For the text-containing cell, return its midpoint in (X, Y) coordinate format. 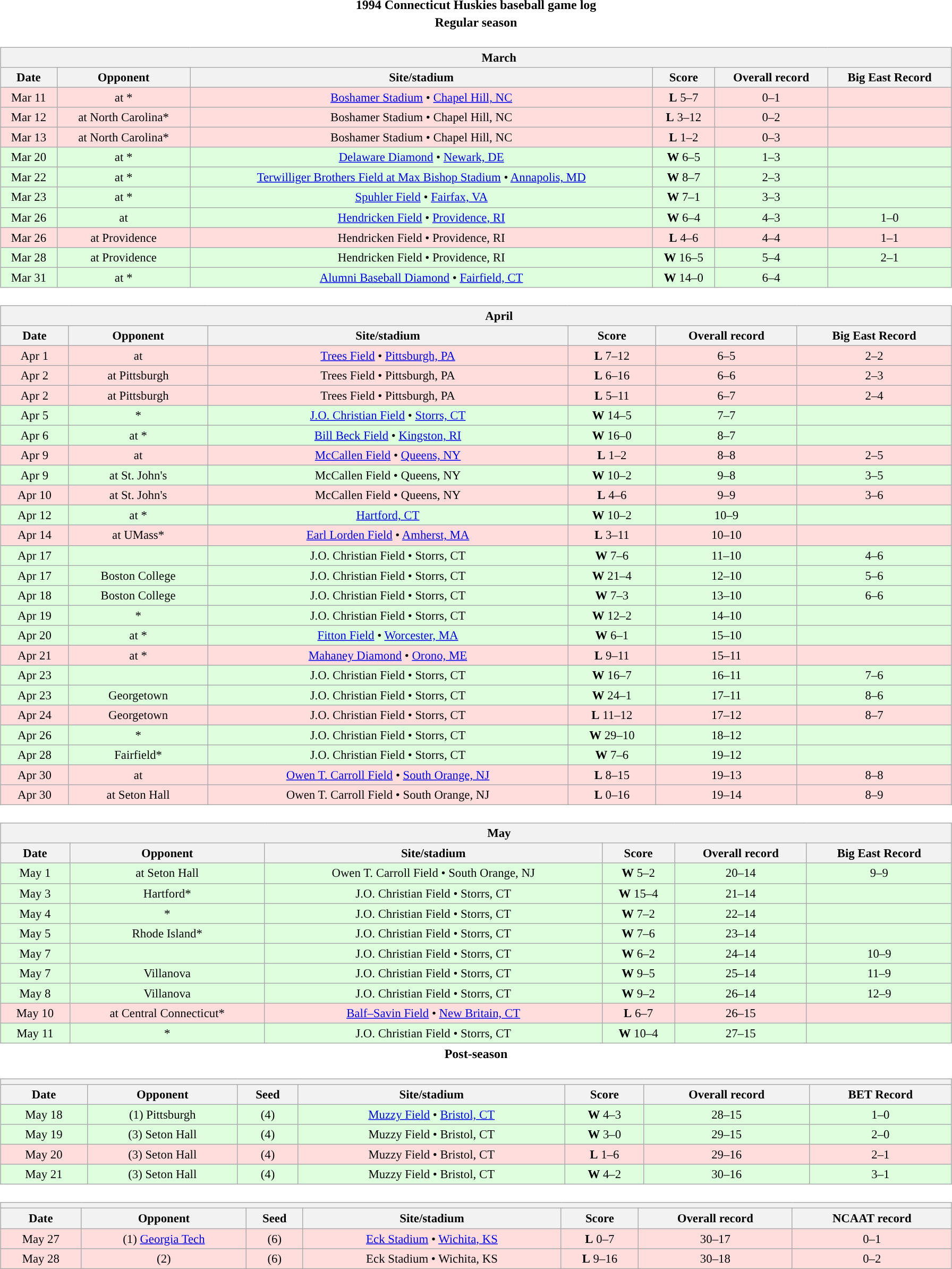
W 12–2 (612, 615)
Mar 11 (29, 97)
Spuhler Field • Fairfax, VA (421, 197)
21–14 (741, 893)
Apr 19 (35, 615)
8–9 (874, 795)
W 10–4 (639, 1033)
Apr 24 (35, 715)
2–2 (874, 356)
Apr 14 (35, 535)
30–17 (715, 1239)
26–15 (741, 1013)
(1) Pittsburgh (163, 1114)
4–6 (874, 555)
30–18 (715, 1258)
L 1–6 (605, 1155)
12–10 (727, 576)
May 28 (41, 1258)
24–14 (741, 953)
May 19 (44, 1135)
8–6 (874, 695)
1–1 (889, 238)
Alumni Baseball Diamond • Fairfield, CT (421, 277)
28–15 (727, 1114)
25–14 (741, 973)
9–8 (727, 476)
L 3–11 (612, 535)
L 6–16 (612, 376)
20–14 (741, 873)
W 9–2 (639, 993)
30–16 (727, 1174)
Mar 23 (29, 197)
Delaware Diamond • Newark, DE (421, 157)
L 6–7 (639, 1013)
7–7 (727, 416)
29–15 (727, 1135)
May 20 (44, 1155)
W 5–2 (639, 873)
Rhode Island* (167, 933)
Apr 6 (35, 435)
3–5 (874, 476)
W 6–2 (639, 953)
Bill Beck Field • Kingston, RI (388, 435)
11–9 (879, 973)
11–10 (727, 555)
6–4 (771, 277)
12–9 (879, 993)
6–7 (727, 395)
L 11–12 (612, 715)
W 21–4 (612, 576)
13–10 (727, 595)
W 8–7 (683, 177)
W 15–4 (639, 893)
Apr 12 (35, 515)
Mahaney Diamond • Orono, ME (388, 655)
L 3–12 (683, 117)
W 3–0 (605, 1135)
L 0–7 (599, 1239)
15–10 (727, 635)
1–3 (771, 157)
May 11 (35, 1033)
17–12 (727, 715)
5–6 (874, 576)
May 4 (35, 913)
W 16–7 (612, 675)
L 5–7 (683, 97)
Apr 20 (35, 635)
17–11 (727, 695)
27–15 (741, 1033)
Apr 1 (35, 356)
L 8–15 (612, 775)
(1) Georgia Tech (164, 1239)
Fairfield* (138, 755)
L 9–11 (612, 655)
0–3 (771, 138)
Hartford, CT (388, 515)
W 16–0 (612, 435)
Mar 12 (29, 117)
April (476, 316)
Apr 18 (35, 595)
W 29–10 (612, 735)
BET Record (880, 1095)
W 14–5 (612, 416)
16–11 (727, 675)
W 4–3 (605, 1114)
Apr 21 (35, 655)
W 6–5 (683, 157)
W 7–2 (639, 913)
W 7–1 (683, 197)
March (476, 57)
6–5 (727, 356)
W 16–5 (683, 257)
W 24–1 (612, 695)
W 9–5 (639, 973)
May (476, 833)
19–14 (727, 795)
(2) (164, 1258)
May 10 (35, 1013)
at Central Connecticut* (167, 1013)
W 6–4 (683, 217)
Mar 28 (29, 257)
Mar 20 (29, 157)
May 5 (35, 933)
Apr 28 (35, 755)
May 21 (44, 1174)
Mar 13 (29, 138)
Mar 31 (29, 277)
May 27 (41, 1239)
May 18 (44, 1114)
Hartford* (167, 893)
Fitton Field • Worcester, MA (388, 635)
2–5 (874, 455)
May 1 (35, 873)
Terwilliger Brothers Field at Max Bishop Stadium • Annapolis, MD (421, 177)
L 9–16 (599, 1258)
Apr 10 (35, 495)
23–14 (741, 933)
14–10 (727, 615)
19–12 (727, 755)
Apr 26 (35, 735)
2–4 (874, 395)
W 7–3 (612, 595)
10–10 (727, 535)
Earl Lorden Field • Amherst, MA (388, 535)
W 6–1 (612, 635)
May 3 (35, 893)
3–3 (771, 197)
15–11 (727, 655)
L 0–16 (612, 795)
22–14 (741, 913)
4–3 (771, 217)
L 7–12 (612, 356)
Balf–Savin Field • New Britain, CT (433, 1013)
7–6 (874, 675)
4–4 (771, 238)
at UMass* (138, 535)
W 14–0 (683, 277)
2–0 (880, 1135)
29–16 (727, 1155)
Apr 5 (35, 416)
Mar 22 (29, 177)
3–1 (880, 1174)
26–14 (741, 993)
3–6 (874, 495)
18–12 (727, 735)
NCAAT record (872, 1219)
May 8 (35, 993)
L 5–11 (612, 395)
W 4–2 (605, 1174)
19–13 (727, 775)
5–4 (771, 257)
